Return (x, y) of the center of cell containing provided text 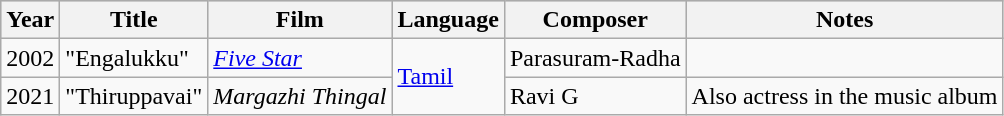
Language (448, 20)
Year (30, 20)
Parasuram-Radha (595, 58)
Notes (844, 20)
2002 (30, 58)
Title (134, 20)
Also actress in the music album (844, 96)
Five Star (300, 58)
Film (300, 20)
Composer (595, 20)
"Engalukku" (134, 58)
2021 (30, 96)
Margazhi Thingal (300, 96)
Tamil (448, 77)
"Thiruppavai" (134, 96)
Ravi G (595, 96)
